Return [x, y] of the center of cell containing provided text 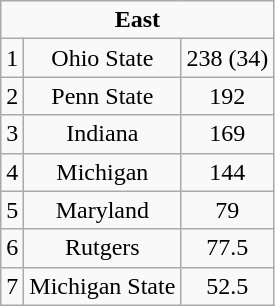
2 [12, 96]
Michigan [102, 172]
6 [12, 248]
79 [228, 210]
3 [12, 134]
Penn State [102, 96]
192 [228, 96]
169 [228, 134]
East [138, 20]
Rutgers [102, 248]
52.5 [228, 286]
1 [12, 58]
238 (34) [228, 58]
Michigan State [102, 286]
77.5 [228, 248]
Maryland [102, 210]
Ohio State [102, 58]
7 [12, 286]
144 [228, 172]
5 [12, 210]
4 [12, 172]
Indiana [102, 134]
